Find where the given text appears and provide that cell's center as [X, Y] coordinate. 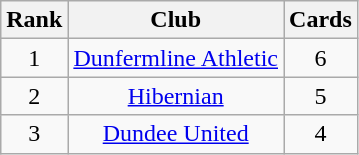
Dundee United [176, 134]
Club [176, 20]
Dunfermline Athletic [176, 58]
Rank [34, 20]
5 [321, 96]
1 [34, 58]
2 [34, 96]
6 [321, 58]
Cards [321, 20]
3 [34, 134]
Hibernian [176, 96]
4 [321, 134]
